Return (X, Y) of the center of cell containing provided text 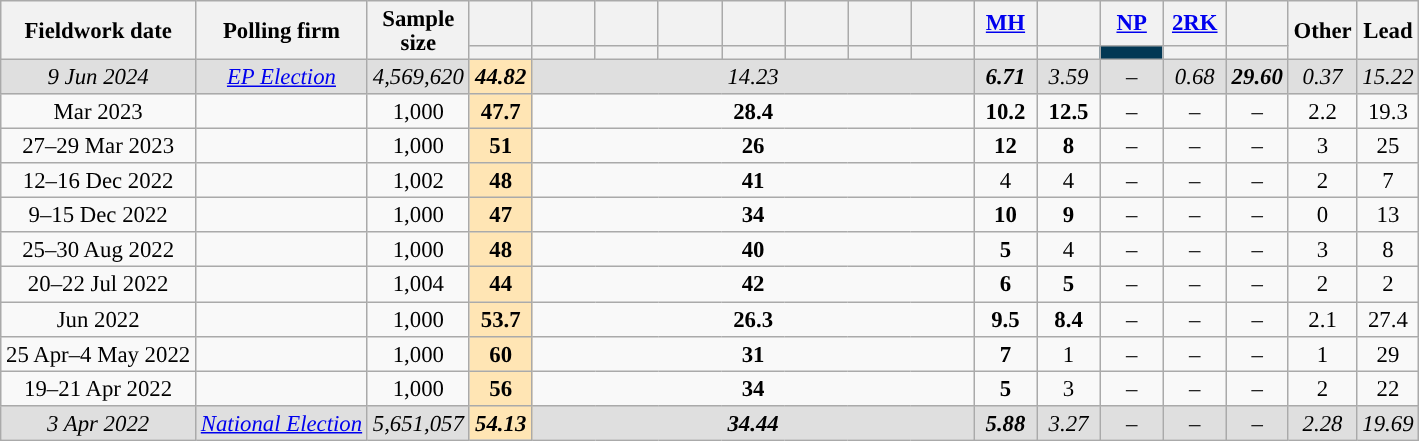
19–21 Apr 2022 (98, 388)
0 (1322, 216)
34.44 (753, 422)
25 Apr–4 May 2022 (98, 354)
5.88 (1006, 422)
44.82 (500, 78)
NP (1132, 24)
9 (1068, 216)
3.27 (1068, 422)
29.60 (1257, 78)
1,004 (418, 284)
13 (1388, 216)
6 (1006, 284)
41 (753, 180)
40 (753, 250)
14.23 (753, 78)
31 (753, 354)
26 (753, 146)
27.4 (1388, 320)
3 Apr 2022 (98, 422)
60 (500, 354)
0.68 (1194, 78)
2.2 (1322, 112)
25 (1388, 146)
3.59 (1068, 78)
15.22 (1388, 78)
12.5 (1068, 112)
Lead (1388, 30)
47 (500, 216)
6.71 (1006, 78)
EP Election (281, 78)
44 (500, 284)
4,569,620 (418, 78)
12–16 Dec 2022 (98, 180)
10 (1006, 216)
25–30 Aug 2022 (98, 250)
20–22 Jul 2022 (98, 284)
2.28 (1322, 422)
12 (1006, 146)
Jun 2022 (98, 320)
National Election (281, 422)
29 (1388, 354)
2RK (1194, 24)
47.7 (500, 112)
5,651,057 (418, 422)
42 (753, 284)
28.4 (753, 112)
9–15 Dec 2022 (98, 216)
54.13 (500, 422)
0.37 (1322, 78)
9.5 (1006, 320)
Other (1322, 30)
19.3 (1388, 112)
56 (500, 388)
27–29 Mar 2023 (98, 146)
2.1 (1322, 320)
51 (500, 146)
MH (1006, 24)
9 Jun 2024 (98, 78)
22 (1388, 388)
Samplesize (418, 30)
Polling firm (281, 30)
53.7 (500, 320)
26.3 (753, 320)
Fieldwork date (98, 30)
8.4 (1068, 320)
1,002 (418, 180)
10.2 (1006, 112)
19.69 (1388, 422)
Mar 2023 (98, 112)
